Scan for the cell matching the given text and deliver its (x, y) coordinate at center. 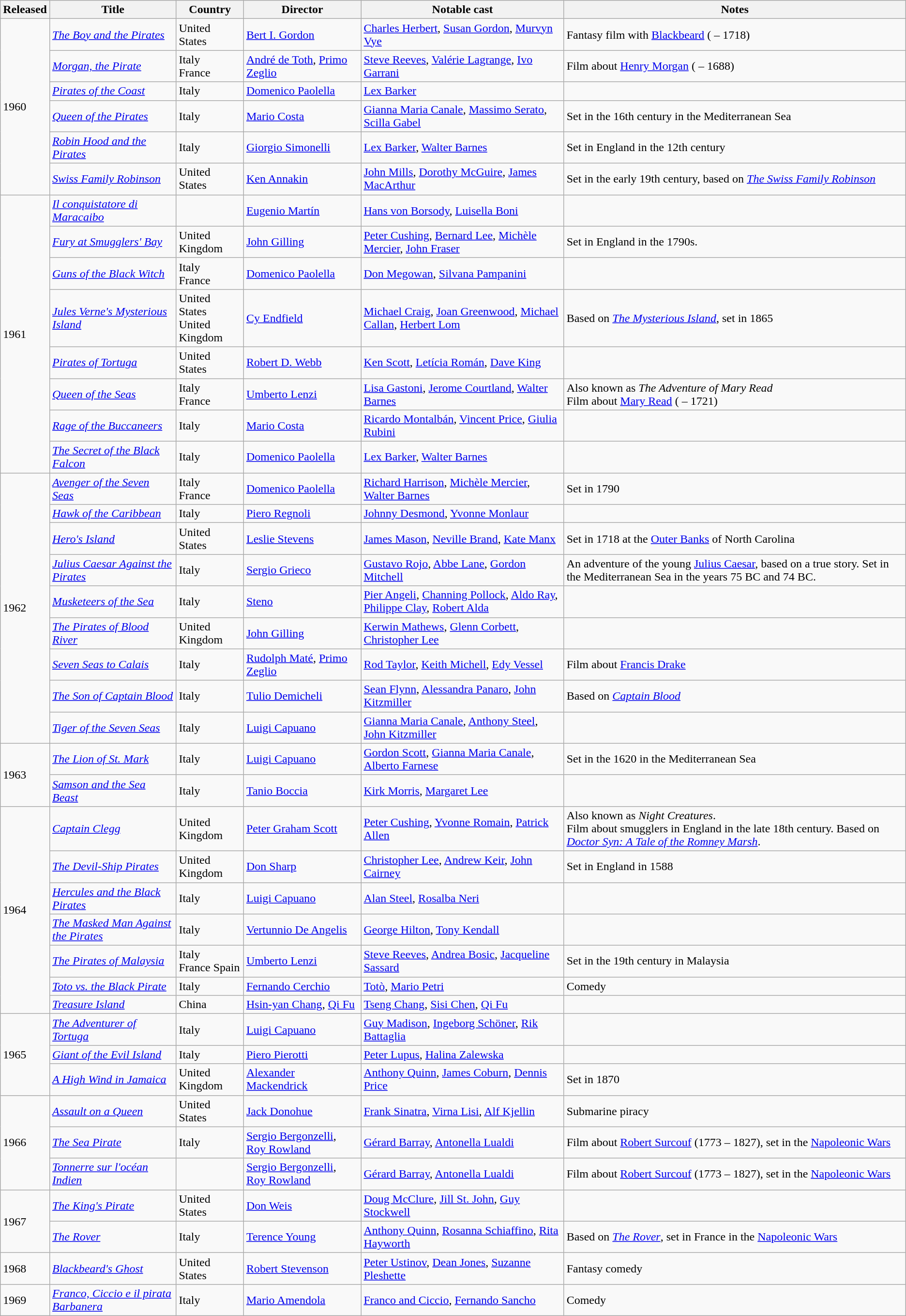
Leslie Stevens (302, 538)
Hans von Borsody, Luisella Boni (463, 210)
Kerwin Mathews, Glenn Corbett, Christopher Lee (463, 633)
Also known as Night Creatures.Film about smugglers in England in the late 18th century. Based on Doctor Syn: A Tale of the Romney Marsh. (735, 828)
Notes (735, 10)
1965 (25, 1055)
Eugenio Martín (302, 210)
Vertunnio De Angelis (302, 930)
Totò, Mario Petri (463, 986)
Gustavo Rojo, Abbe Lane, Gordon Mitchell (463, 570)
Piero Pierotti (302, 1055)
Blackbeard's Ghost (112, 1269)
Il conquistatore di Maracaibo (112, 210)
The Pirates of Blood River (112, 633)
The Lion of St. Mark (112, 759)
Bert I. Gordon (302, 35)
Peter Cushing, Yvonne Romain, Patrick Allen (463, 828)
1969 (25, 1300)
Sean Flynn, Alessandra Panaro, John Kitzmiller (463, 696)
Set in the early 19th century, based on The Swiss Family Robinson (735, 179)
Franco, Ciccio e il pirata Barbanera (112, 1300)
Ricardo Montalbán, Vincent Price, Giulia Rubini (463, 426)
Musketeers of the Sea (112, 601)
Avenger of the Seven Seas (112, 489)
Giant of the Evil Island (112, 1055)
The Sea Pirate (112, 1143)
Robert D. Webb (302, 362)
1960 (25, 107)
1968 (25, 1269)
The Secret of the Black Falcon (112, 457)
Film about Henry Morgan ( – 1688) (735, 66)
Alexander Mackendrick (302, 1080)
Anthony Quinn, Rosanna Schiaffino, Rita Hayworth (463, 1237)
Set in 1718 at the Outer Banks of North Carolina (735, 538)
An adventure of the young Julius Caesar, based on a true story. Set in the Mediterranean Sea in the years 75 BC and 74 BC. (735, 570)
Piero Regnoli (302, 514)
Swiss Family Robinson (112, 179)
A High Wind in Jamaica (112, 1080)
Hsin-yan Chang, Qi Fu (302, 1005)
Pirates of the Coast (112, 91)
Title (112, 10)
Johnny Desmond, Yvonne Monlaur (463, 514)
China (210, 1005)
Jules Verne's Mysterious Island (112, 318)
Set in England in the 1790s. (735, 242)
Lisa Gastoni, Jerome Courtland, Walter Barnes (463, 394)
Based on Captain Blood (735, 696)
Fantasy film with Blackbeard ( – 1718) (735, 35)
The Devil-Ship Pirates (112, 867)
Franco and Ciccio, Fernando Sancho (463, 1300)
Steve Reeves, Andrea Bosic, Jacqueline Sassard (463, 962)
Seven Seas to Calais (112, 664)
Toto vs. the Black Pirate (112, 986)
1966 (25, 1143)
1967 (25, 1221)
The Son of Captain Blood (112, 696)
Set in the 1620 in the Mediterranean Sea (735, 759)
The King's Pirate (112, 1206)
James Mason, Neville Brand, Kate Manx (463, 538)
Giorgio Simonelli (302, 147)
Tulio Demicheli (302, 696)
Doug McClure, Jill St. John, Guy Stockwell (463, 1206)
Peter Graham Scott (302, 828)
Guns of the Black Witch (112, 273)
Submarine piracy (735, 1111)
Queen of the Seas (112, 394)
Tanio Boccia (302, 790)
1963 (25, 775)
Christopher Lee, Andrew Keir, John Cairney (463, 867)
Also known as The Adventure of Mary ReadFilm about Mary Read ( – 1721) (735, 394)
Treasure Island (112, 1005)
Peter Ustinov, Dean Jones, Suzanne Pleshette (463, 1269)
ItalyFrance Spain (210, 962)
1962 (25, 608)
Rudolph Maté, Primo Zeglio (302, 664)
Hercules and the Black Pirates (112, 898)
Pier Angeli, Channing Pollock, Aldo Ray, Philippe Clay, Robert Alda (463, 601)
Captain Clegg (112, 828)
Don Megowan, Silvana Pampanini (463, 273)
Anthony Quinn, James Coburn, Dennis Price (463, 1080)
Robert Stevenson (302, 1269)
Kirk Morris, Margaret Lee (463, 790)
Charles Herbert, Susan Gordon, Murvyn Vye (463, 35)
1964 (25, 910)
Hawk of the Caribbean (112, 514)
Rod Taylor, Keith Michell, Edy Vessel (463, 664)
Samson and the Sea Beast (112, 790)
Richard Harrison, Michèle Mercier, Walter Barnes (463, 489)
Peter Lupus, Halina Zalewska (463, 1055)
Set in the 16th century in the Mediterranean Sea (735, 116)
André de Toth, Primo Zeglio (302, 66)
Steno (302, 601)
Jack Donohue (302, 1111)
Steve Reeves, Valérie Lagrange, Ivo Garrani (463, 66)
Set in the 19th century in Malaysia (735, 962)
Notable cast (463, 10)
Fury at Smugglers' Bay (112, 242)
Tiger of the Seven Seas (112, 727)
Morgan, the Pirate (112, 66)
Released (25, 10)
Frank Sinatra, Virna Lisi, Alf Kjellin (463, 1111)
Fantasy comedy (735, 1269)
Gordon Scott, Gianna Maria Canale, Alberto Farnese (463, 759)
The Masked Man Against the Pirates (112, 930)
Fernando Cerchio (302, 986)
George Hilton, Tony Kendall (463, 930)
Rage of the Buccaneers (112, 426)
Mario Amendola (302, 1300)
Tonnerre sur l'océan Indien (112, 1174)
Director (302, 10)
Set in 1870 (735, 1080)
Terence Young (302, 1237)
Hero's Island (112, 538)
The Boy and the Pirates (112, 35)
Assault on a Queen (112, 1111)
Country (210, 10)
Set in England in the 12th century (735, 147)
Set in 1790 (735, 489)
Robin Hood and the Pirates (112, 147)
Film about Francis Drake (735, 664)
Based on The Rover, set in France in the Napoleonic Wars (735, 1237)
Julius Caesar Against the Pirates (112, 570)
Gianna Maria Canale, Anthony Steel, John Kitzmiller (463, 727)
Gianna Maria Canale, Massimo Serato, Scilla Gabel (463, 116)
The Pirates of Malaysia (112, 962)
Pirates of Tortuga (112, 362)
Sergio Grieco (302, 570)
Michael Craig, Joan Greenwood, Michael Callan, Herbert Lom (463, 318)
Tseng Chang, Sisi Chen, Qi Fu (463, 1005)
The Rover (112, 1237)
Don Weis (302, 1206)
John Mills, Dorothy McGuire, James MacArthur (463, 179)
1961 (25, 334)
Guy Madison, Ingeborg Schöner, Rik Battaglia (463, 1029)
Ken Scott, Letícia Román, Dave King (463, 362)
United StatesUnited Kingdom (210, 318)
Alan Steel, Rosalba Neri (463, 898)
Cy Endfield (302, 318)
Peter Cushing, Bernard Lee, Michèle Mercier, John Fraser (463, 242)
Lex Barker (463, 91)
Don Sharp (302, 867)
Set in England in 1588 (735, 867)
Queen of the Pirates (112, 116)
Based on The Mysterious Island, set in 1865 (735, 318)
The Adventurer of Tortuga (112, 1029)
Ken Annakin (302, 179)
